From the cell containing the given text, extract its center point as (x, y) coordinate. 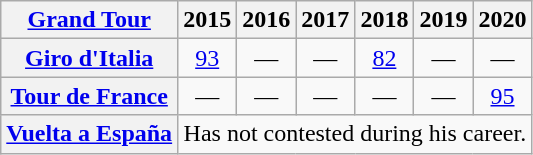
2019 (444, 20)
Has not contested during his career. (355, 134)
Tour de France (90, 96)
82 (384, 58)
Giro d'Italia (90, 58)
2015 (208, 20)
2018 (384, 20)
93 (208, 58)
95 (502, 96)
2020 (502, 20)
Grand Tour (90, 20)
2016 (266, 20)
2017 (326, 20)
Vuelta a España (90, 134)
